Extract the (X, Y) coordinate from the center of the cell holding the provided text.  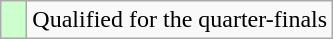
Qualified for the quarter-finals (180, 20)
